Locate the cell with the specified text and output its (x, y) center coordinate. 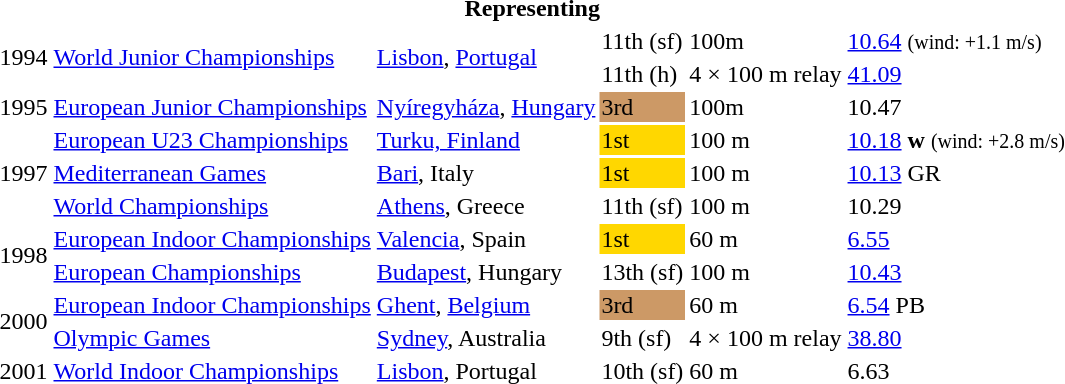
European U23 Championships (212, 140)
Olympic Games (212, 338)
European Junior Championships (212, 107)
9th (sf) (642, 338)
Sydney, Australia (486, 338)
Athens, Greece (486, 206)
Budapest, Hungary (486, 272)
Valencia, Spain (486, 239)
11th (h) (642, 74)
Mediterranean Games (212, 173)
Lisbon, Portugal (486, 58)
13th (sf) (642, 272)
European Championships (212, 272)
Nyíregyháza, Hungary (486, 107)
Turku, Finland (486, 140)
World Championships (212, 206)
Bari, Italy (486, 173)
World Junior Championships (212, 58)
Ghent, Belgium (486, 305)
